Find where the given text appears and provide that cell's center as [x, y] coordinate. 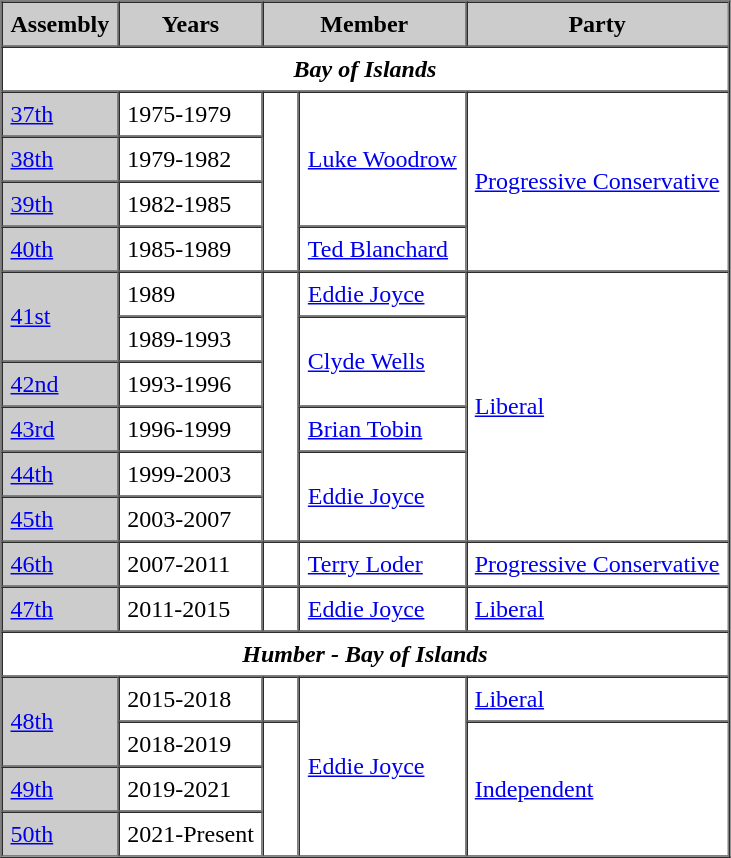
37th [60, 114]
Terry Loder [382, 564]
2015-2018 [190, 698]
Years [190, 24]
Assembly [60, 24]
39th [60, 204]
40th [60, 248]
1989 [190, 294]
1999-2003 [190, 474]
2018-2019 [190, 744]
48th [60, 721]
Luke Woodrow [382, 160]
Brian Tobin [382, 428]
46th [60, 564]
2007-2011 [190, 564]
Humber - Bay of Islands [366, 654]
43rd [60, 428]
Independent [598, 790]
Ted Blanchard [382, 248]
44th [60, 474]
1985-1989 [190, 248]
38th [60, 158]
41st [60, 317]
2019-2021 [190, 788]
49th [60, 788]
50th [60, 834]
1993-1996 [190, 384]
Member [364, 24]
42nd [60, 384]
1996-1999 [190, 428]
1982-1985 [190, 204]
Clyde Wells [382, 361]
1989-1993 [190, 338]
Party [598, 24]
Bay of Islands [366, 68]
2011-2015 [190, 608]
2021-Present [190, 834]
1979-1982 [190, 158]
45th [60, 518]
1975-1979 [190, 114]
47th [60, 608]
2003-2007 [190, 518]
